Scan for the cell matching the given text and deliver its [X, Y] coordinate at center. 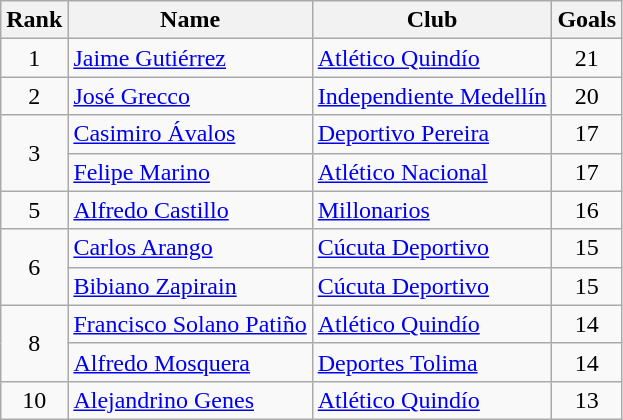
8 [34, 343]
Francisco Solano Patiño [190, 324]
Goals [587, 20]
21 [587, 58]
1 [34, 58]
20 [587, 96]
Independiente Medellín [432, 96]
Alfredo Castillo [190, 210]
Millonarios [432, 210]
Alfredo Mosquera [190, 362]
José Grecco [190, 96]
10 [34, 400]
Deportivo Pereira [432, 134]
Carlos Arango [190, 248]
3 [34, 153]
Atlético Nacional [432, 172]
16 [587, 210]
Casimiro Ávalos [190, 134]
6 [34, 267]
Alejandrino Genes [190, 400]
Deportes Tolima [432, 362]
13 [587, 400]
Rank [34, 20]
Jaime Gutiérrez [190, 58]
Name [190, 20]
Felipe Marino [190, 172]
Club [432, 20]
2 [34, 96]
Bibiano Zapirain [190, 286]
5 [34, 210]
